From the cell containing the given text, extract its center point as [x, y] coordinate. 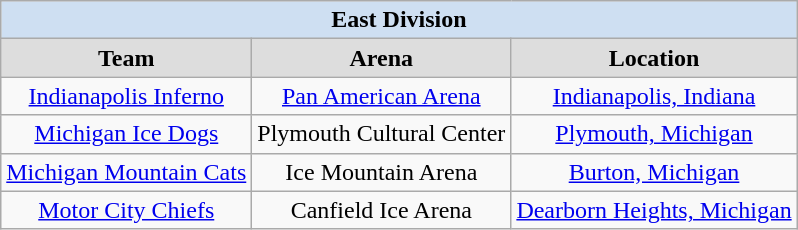
Location [654, 58]
East Division [399, 20]
Michigan Mountain Cats [126, 172]
Burton, Michigan [654, 172]
Motor City Chiefs [126, 210]
Indianapolis, Indiana [654, 96]
Arena [382, 58]
Dearborn Heights, Michigan [654, 210]
Plymouth Cultural Center [382, 134]
Michigan Ice Dogs [126, 134]
Ice Mountain Arena [382, 172]
Pan American Arena [382, 96]
Plymouth, Michigan [654, 134]
Canfield Ice Arena [382, 210]
Team [126, 58]
Indianapolis Inferno [126, 96]
